Detect which cell encompasses the target text, then output its (X, Y) center coordinate. 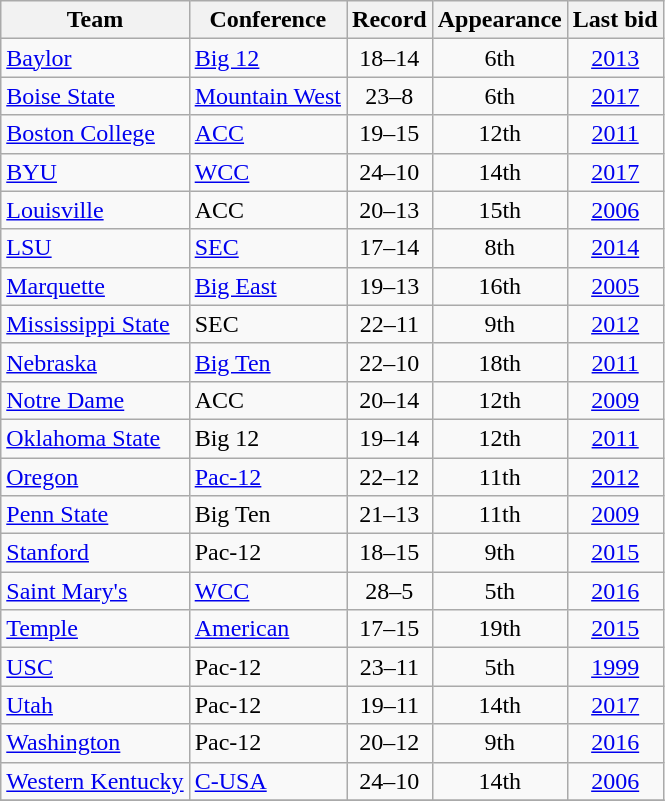
23–8 (390, 96)
Record (390, 20)
Team (95, 20)
Nebraska (95, 362)
23–11 (390, 667)
15th (500, 210)
LSU (95, 248)
C-USA (268, 781)
2013 (615, 58)
1999 (615, 667)
Penn State (95, 515)
17–14 (390, 248)
19–11 (390, 705)
Big East (268, 286)
8th (500, 248)
22–12 (390, 477)
21–13 (390, 515)
Appearance (500, 20)
2005 (615, 286)
Notre Dame (95, 400)
Utah (95, 705)
Oregon (95, 477)
Mississippi State (95, 324)
22–10 (390, 362)
Mountain West (268, 96)
2014 (615, 248)
19th (500, 629)
20–12 (390, 743)
Conference (268, 20)
19–14 (390, 438)
Western Kentucky (95, 781)
18th (500, 362)
19–15 (390, 134)
19–13 (390, 286)
USC (95, 667)
20–14 (390, 400)
16th (500, 286)
American (268, 629)
17–15 (390, 629)
Boston College (95, 134)
Washington (95, 743)
18–15 (390, 553)
Saint Mary's (95, 591)
18–14 (390, 58)
Marquette (95, 286)
Oklahoma State (95, 438)
20–13 (390, 210)
Baylor (95, 58)
Last bid (615, 20)
Boise State (95, 96)
Stanford (95, 553)
28–5 (390, 591)
Temple (95, 629)
BYU (95, 172)
22–11 (390, 324)
Louisville (95, 210)
